Output the [x, y] coordinate of the center of the cell containing the given text.  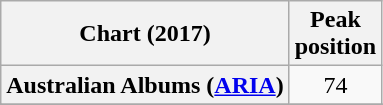
Peak position [335, 34]
Australian Albums (ARIA) [145, 85]
74 [335, 85]
Chart (2017) [145, 34]
